Detect which cell encompasses the target text, then output its (X, Y) center coordinate. 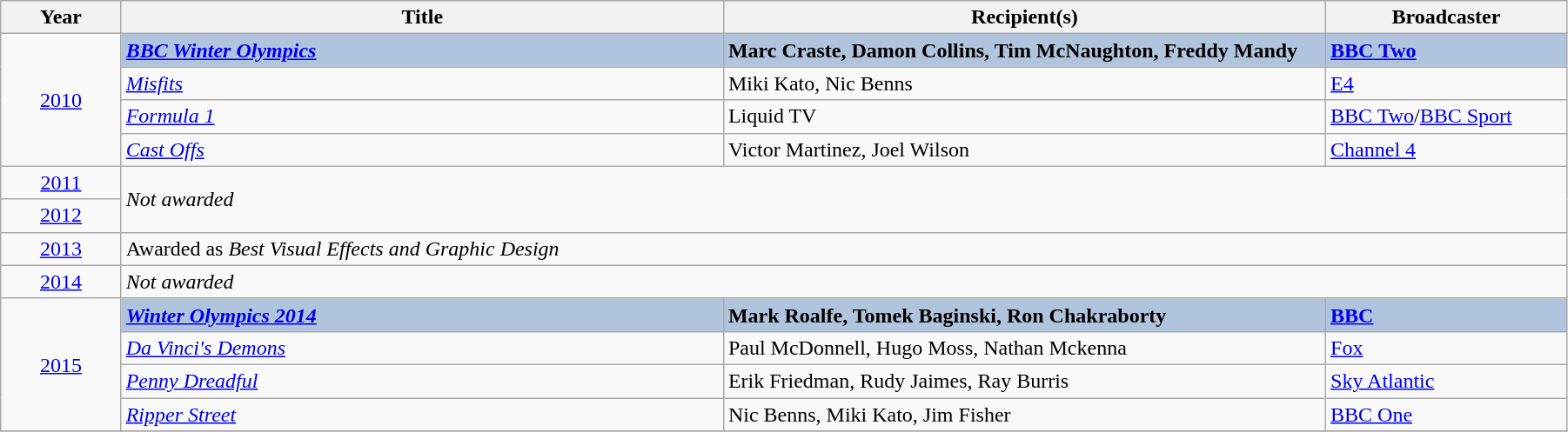
Awarded as Best Visual Effects and Graphic Design (844, 249)
Erik Friedman, Rudy Jaimes, Ray Burris (1024, 381)
BBC One (1446, 415)
2013 (61, 249)
BBC Two (1446, 50)
2015 (61, 364)
E4 (1446, 83)
Misfits (422, 83)
Title (422, 17)
Formula 1 (422, 116)
Paul McDonnell, Hugo Moss, Nathan Mckenna (1024, 348)
Ripper Street (422, 415)
Miki Kato, Nic Benns (1024, 83)
Liquid TV (1024, 116)
Mark Roalfe, Tomek Baginski, Ron Chakraborty (1024, 315)
Fox (1446, 348)
Sky Atlantic (1446, 381)
Penny Dreadful (422, 381)
Nic Benns, Miki Kato, Jim Fisher (1024, 415)
Channel 4 (1446, 150)
Recipient(s) (1024, 17)
2010 (61, 100)
2011 (61, 183)
Cast Offs (422, 150)
BBC (1446, 315)
Year (61, 17)
Winter Olympics 2014 (422, 315)
2012 (61, 216)
2014 (61, 282)
BBC Winter Olympics (422, 50)
Victor Martinez, Joel Wilson (1024, 150)
Broadcaster (1446, 17)
BBC Two/BBC Sport (1446, 116)
Marc Craste, Damon Collins, Tim McNaughton, Freddy Mandy (1024, 50)
Da Vinci's Demons (422, 348)
